Output the (X, Y) coordinate of the center of the cell containing the given text.  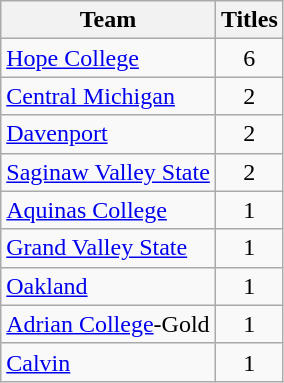
Saginaw Valley State (108, 172)
Oakland (108, 286)
Team (108, 20)
Central Michigan (108, 96)
Hope College (108, 58)
Adrian College-Gold (108, 324)
Davenport (108, 134)
Titles (249, 20)
6 (249, 58)
Calvin (108, 362)
Grand Valley State (108, 248)
Aquinas College (108, 210)
